Identify which cell holds the provided text, then report its [x, y] central coordinate. 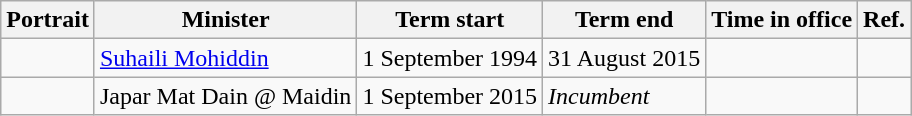
Term start [450, 20]
Ref. [884, 20]
Suhaili Mohiddin [225, 58]
Portrait [48, 20]
Time in office [782, 20]
1 September 1994 [450, 58]
Minister [225, 20]
31 August 2015 [624, 58]
Japar Mat Dain @ Maidin [225, 96]
1 September 2015 [450, 96]
Term end [624, 20]
Incumbent [624, 96]
